Pinpoint the cell where the given text exists, returning its (x, y) midpoint coordinate. 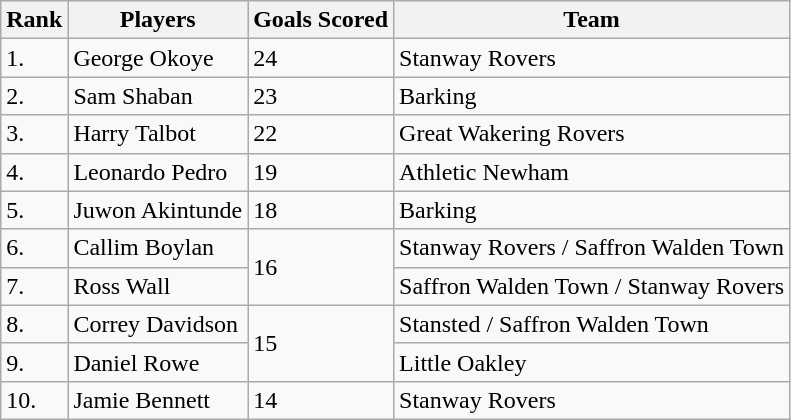
Juwon Akintunde (158, 210)
Correy Davidson (158, 324)
3. (34, 134)
8. (34, 324)
4. (34, 172)
22 (321, 134)
Stansted / Saffron Walden Town (592, 324)
Little Oakley (592, 362)
Jamie Bennett (158, 400)
Players (158, 20)
Callim Boylan (158, 248)
7. (34, 286)
Team (592, 20)
Leonardo Pedro (158, 172)
5. (34, 210)
6. (34, 248)
Harry Talbot (158, 134)
Athletic Newham (592, 172)
14 (321, 400)
24 (321, 58)
10. (34, 400)
Daniel Rowe (158, 362)
Ross Wall (158, 286)
18 (321, 210)
Great Wakering Rovers (592, 134)
9. (34, 362)
Goals Scored (321, 20)
19 (321, 172)
15 (321, 343)
Saffron Walden Town / Stanway Rovers (592, 286)
2. (34, 96)
1. (34, 58)
Sam Shaban (158, 96)
23 (321, 96)
16 (321, 267)
Stanway Rovers / Saffron Walden Town (592, 248)
Rank (34, 20)
George Okoye (158, 58)
